Detect which cell encompasses the target text, then output its (x, y) center coordinate. 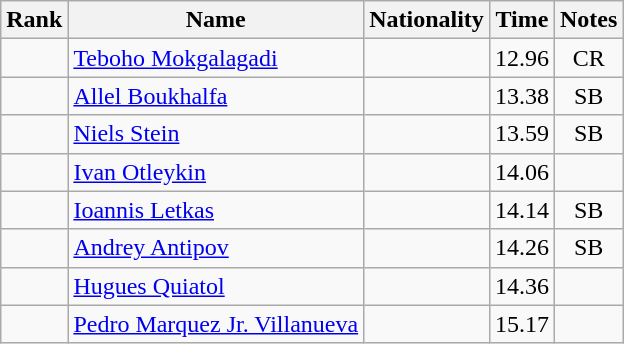
Ioannis Letkas (216, 210)
CR (588, 58)
Rank (34, 20)
Pedro Marquez Jr. Villanueva (216, 324)
12.96 (522, 58)
14.14 (522, 210)
Teboho Mokgalagadi (216, 58)
Time (522, 20)
Niels Stein (216, 134)
Allel Boukhalfa (216, 96)
Notes (588, 20)
13.38 (522, 96)
Ivan Otleykin (216, 172)
14.36 (522, 286)
14.06 (522, 172)
15.17 (522, 324)
14.26 (522, 248)
Andrey Antipov (216, 248)
Nationality (427, 20)
Hugues Quiatol (216, 286)
Name (216, 20)
13.59 (522, 134)
